Provide the (X, Y) coordinate of the cell's center where the given text is located.  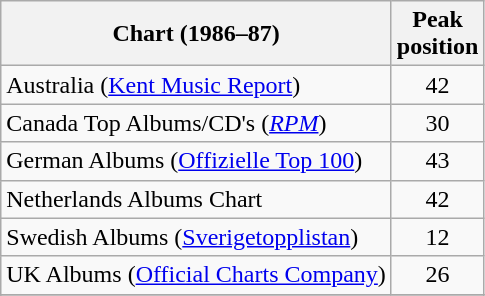
12 (437, 237)
German Albums (Offizielle Top 100) (196, 161)
Swedish Albums (Sverigetopplistan) (196, 237)
Australia (Kent Music Report) (196, 85)
26 (437, 275)
Netherlands Albums Chart (196, 199)
Peakposition (437, 34)
Canada Top Albums/CD's (RPM) (196, 123)
43 (437, 161)
UK Albums (Official Charts Company) (196, 275)
30 (437, 123)
Chart (1986–87) (196, 34)
